Pinpoint the cell where the given text exists, returning its (X, Y) midpoint coordinate. 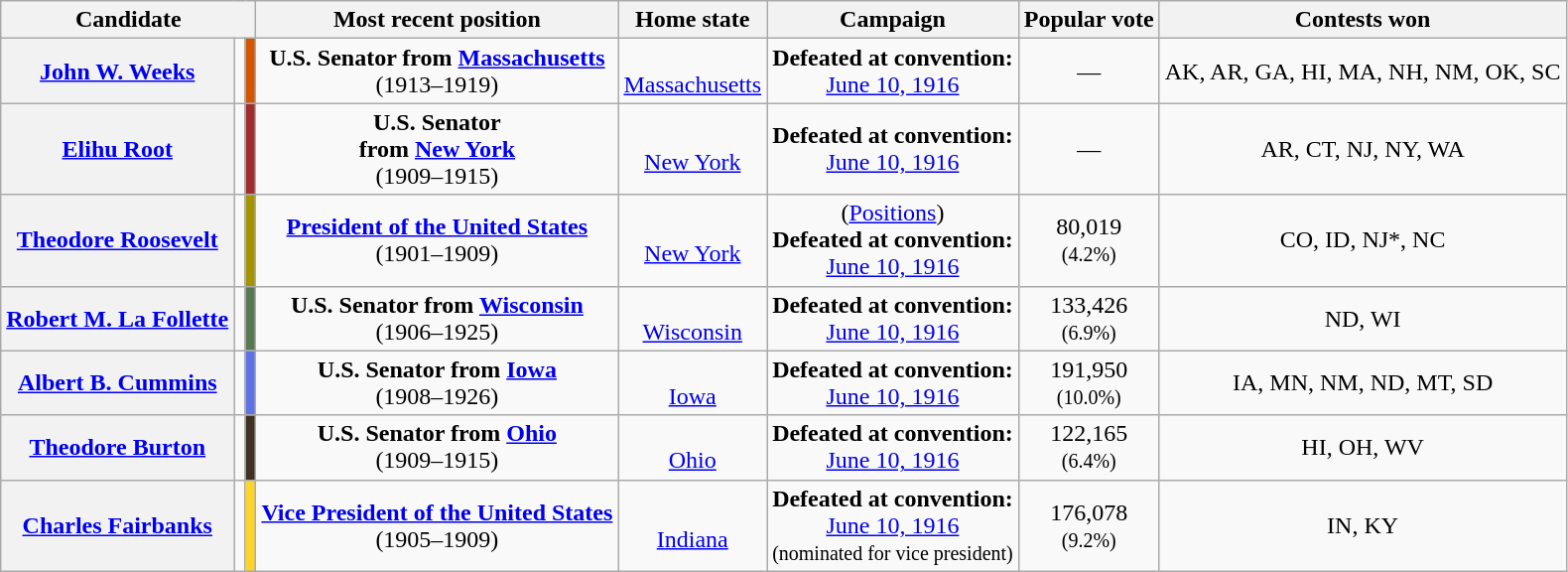
176,078(9.2%) (1089, 525)
Iowa (693, 383)
Indiana (693, 525)
Albert B. Cummins (117, 383)
Ohio (693, 447)
Massachusetts (693, 71)
Home state (693, 20)
Theodore Roosevelt (117, 240)
Defeated at convention: June 10, 1916(nominated for vice president) (893, 525)
Candidate (129, 20)
(Positions)Defeated at convention: June 10, 1916 (893, 240)
U.S. Senator from Ohio(1909–1915) (437, 447)
80,019(4.2%) (1089, 240)
Vice President of the United States(1905–1909) (437, 525)
HI, OH, WV (1363, 447)
U.S. Senator from Wisconsin(1906–1925) (437, 318)
AR, CT, NJ, NY, WA (1363, 149)
U.S. Senatorfrom New York(1909–1915) (437, 149)
CO, ID, NJ*, NC (1363, 240)
133,426(6.9%) (1089, 318)
191,950(10.0%) (1089, 383)
Contests won (1363, 20)
122,165(6.4%) (1089, 447)
Most recent position (437, 20)
Elihu Root (117, 149)
Campaign (893, 20)
Robert M. La Follette (117, 318)
Theodore Burton (117, 447)
Wisconsin (693, 318)
IN, KY (1363, 525)
President of the United States(1901–1909) (437, 240)
Charles Fairbanks (117, 525)
U.S. Senator from Massachusetts(1913–1919) (437, 71)
Popular vote (1089, 20)
AK, AR, GA, HI, MA, NH, NM, OK, SC (1363, 71)
ND, WI (1363, 318)
U.S. Senator from Iowa(1908–1926) (437, 383)
John W. Weeks (117, 71)
IA, MN, NM, ND, MT, SD (1363, 383)
